Locate the cell with the specified text and output its (x, y) center coordinate. 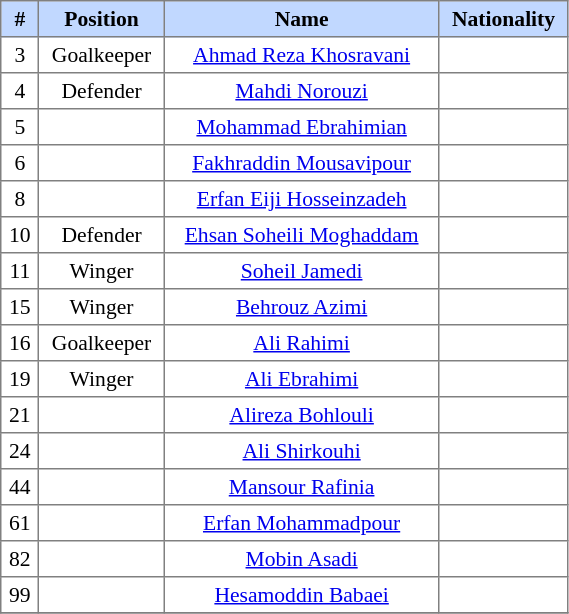
82 (20, 559)
11 (20, 271)
24 (20, 451)
Nationality (504, 19)
Soheil Jamedi (302, 271)
19 (20, 379)
Ahmad Reza Khosravani (302, 55)
3 (20, 55)
# (20, 19)
Erfan Eiji Hosseinzadeh (302, 199)
44 (20, 487)
6 (20, 163)
Alireza Bohlouli (302, 415)
Ali Ebrahimi (302, 379)
Ali Shirkouhi (302, 451)
5 (20, 127)
10 (20, 235)
Erfan Mohammadpour (302, 523)
8 (20, 199)
Mahdi Norouzi (302, 91)
15 (20, 307)
Hesamoddin Babaei (302, 595)
Name (302, 19)
Fakhraddin Mousavipour (302, 163)
4 (20, 91)
Ehsan Soheili Moghaddam (302, 235)
99 (20, 595)
21 (20, 415)
16 (20, 343)
Mobin Asadi (302, 559)
61 (20, 523)
Mansour Rafinia (302, 487)
Mohammad Ebrahimian (302, 127)
Behrouz Azimi (302, 307)
Position (102, 19)
Ali Rahimi (302, 343)
